Capture the cell that displays the provided text and extract its [X, Y] central coordinate. 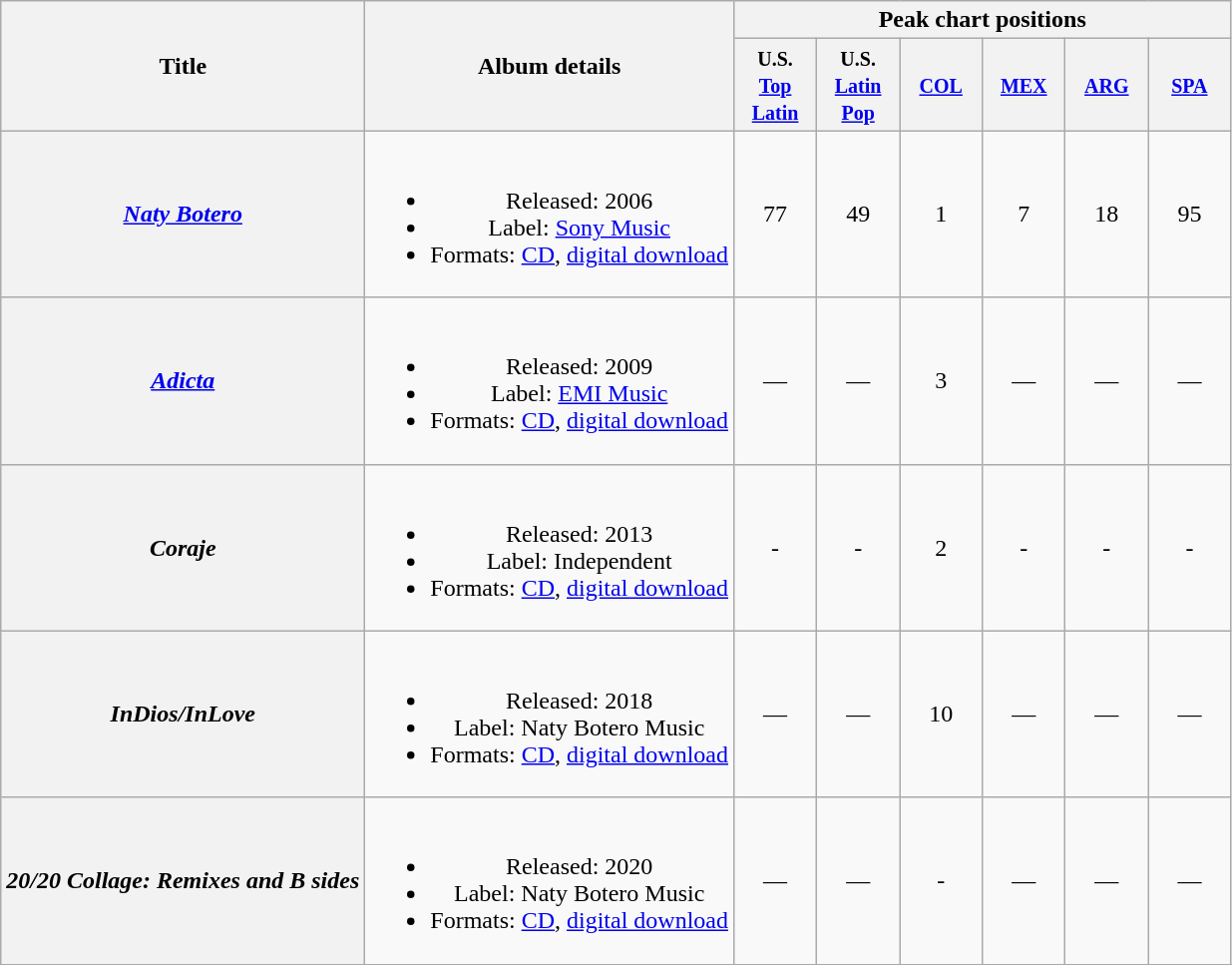
1 [942, 214]
Adicta [184, 381]
3 [942, 381]
7 [1024, 214]
Coraje [184, 547]
Released: 2020Label: Naty Botero MusicFormats: CD, digital download [550, 880]
COL [942, 85]
18 [1107, 214]
SPA [1189, 85]
U.S. Latin Pop [858, 85]
MEX [1024, 85]
Naty Botero [184, 214]
InDios/InLove [184, 715]
2 [942, 547]
Peak chart positions [983, 20]
Album details [550, 66]
U.S. Top Latin [776, 85]
20/20 Collage: Remixes and B sides [184, 880]
95 [1189, 214]
ARG [1107, 85]
Released: 2006Label: Sony MusicFormats: CD, digital download [550, 214]
77 [776, 214]
Released: 2013Label: IndependentFormats: CD, digital download [550, 547]
10 [942, 715]
49 [858, 214]
Title [184, 66]
Released: 2009Label: EMI MusicFormats: CD, digital download [550, 381]
Released: 2018Label: Naty Botero MusicFormats: CD, digital download [550, 715]
